Locate the cell with the specified text and output its [X, Y] center coordinate. 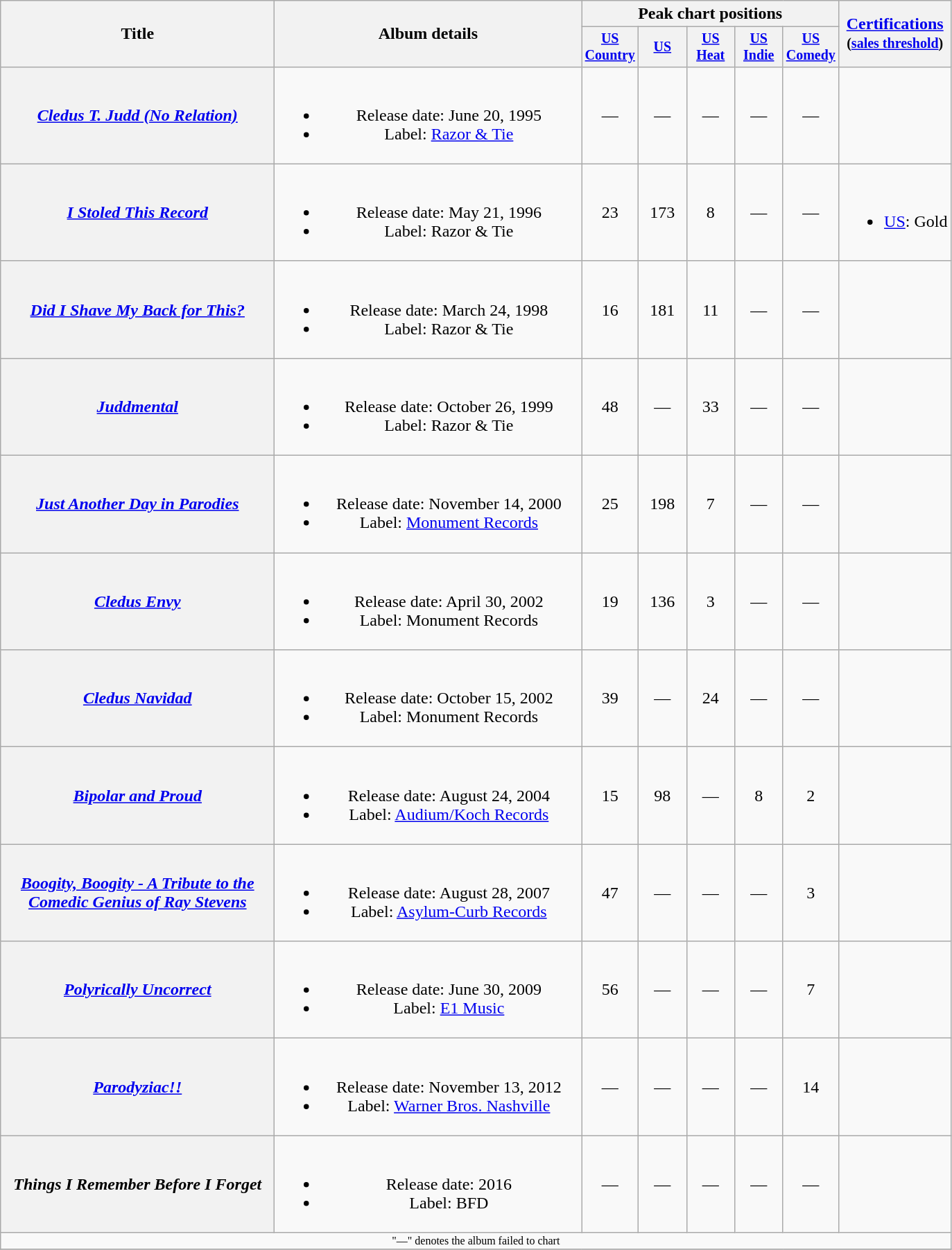
25 [610, 504]
"—" denotes the album failed to chart [476, 1241]
24 [710, 699]
Album details [429, 34]
Polyrically Uncorrect [137, 990]
15 [610, 796]
Release date: March 24, 1998Label: Razor & Tie [429, 309]
US Country [610, 47]
Cledus T. Judd (No Relation) [137, 115]
47 [610, 893]
Parodyziac!! [137, 1087]
2 [811, 796]
I Stoled This Record [137, 212]
Release date: 2016Label: BFD [429, 1184]
Release date: November 13, 2012Label: Warner Bros. Nashville [429, 1087]
Boogity, Boogity - A Tribute to the Comedic Genius of Ray Stevens [137, 893]
Title [137, 34]
181 [663, 309]
US Comedy [811, 47]
Release date: October 26, 1999Label: Razor & Tie [429, 406]
98 [663, 796]
US Indie [759, 47]
173 [663, 212]
Did I Shave My Back for This? [137, 309]
48 [610, 406]
56 [610, 990]
33 [710, 406]
Release date: June 30, 2009Label: E1 Music [429, 990]
14 [811, 1087]
198 [663, 504]
39 [610, 699]
USHeat [710, 47]
US [663, 47]
Release date: August 28, 2007Label: Asylum-Curb Records [429, 893]
Peak chart positions [710, 14]
Certifications(sales threshold) [895, 34]
Release date: April 30, 2002Label: Monument Records [429, 601]
Just Another Day in Parodies [137, 504]
Things I Remember Before I Forget [137, 1184]
Release date: October 15, 2002Label: Monument Records [429, 699]
Cledus Navidad [137, 699]
Release date: August 24, 2004Label: Audium/Koch Records [429, 796]
Bipolar and Proud [137, 796]
11 [710, 309]
Release date: May 21, 1996Label: Razor & Tie [429, 212]
Release date: November 14, 2000Label: Monument Records [429, 504]
136 [663, 601]
Cledus Envy [137, 601]
Release date: June 20, 1995Label: Razor & Tie [429, 115]
19 [610, 601]
16 [610, 309]
23 [610, 212]
US: Gold [895, 212]
Juddmental [137, 406]
